Pinpoint the cell where the given text exists, returning its (x, y) midpoint coordinate. 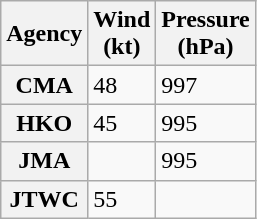
Wind(kt) (122, 34)
CMA (44, 85)
45 (122, 123)
55 (122, 199)
JTWC (44, 199)
Agency (44, 34)
48 (122, 85)
Pressure(hPa) (206, 34)
997 (206, 85)
HKO (44, 123)
JMA (44, 161)
